Provide the (X, Y) coordinate of the cell's center where the given text is located.  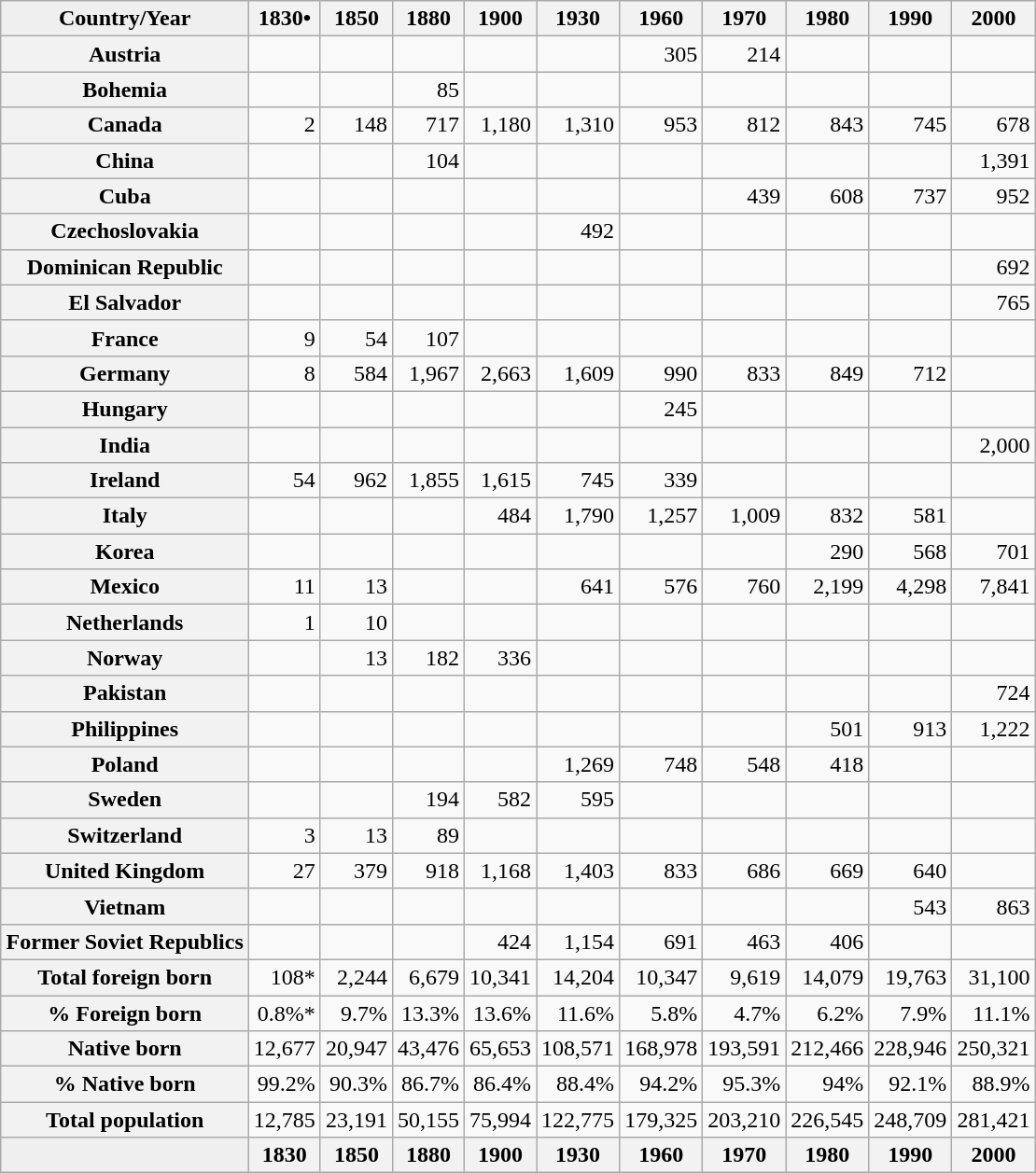
14,079 (827, 977)
193,591 (745, 1049)
2,199 (827, 587)
Czechoslovakia (125, 231)
Ireland (125, 481)
% Native born (125, 1084)
582 (500, 800)
1,222 (993, 729)
1,609 (579, 373)
1830 (284, 1155)
0.8%* (284, 1012)
India (125, 445)
691 (661, 942)
20,947 (357, 1049)
918 (427, 871)
122,775 (579, 1120)
701 (993, 552)
Total foreign born (125, 977)
336 (500, 658)
Sweden (125, 800)
7.9% (911, 1012)
339 (661, 481)
50,155 (427, 1120)
China (125, 161)
1,403 (579, 871)
13.3% (427, 1012)
2,244 (357, 977)
% Foreign born (125, 1012)
1,615 (500, 481)
Philippines (125, 729)
379 (357, 871)
4,298 (911, 587)
7,841 (993, 587)
584 (357, 373)
88.4% (579, 1084)
1830• (284, 19)
248,709 (911, 1120)
11.6% (579, 1012)
5.8% (661, 1012)
765 (993, 302)
86.4% (500, 1084)
90.3% (357, 1084)
107 (427, 338)
Pakistan (125, 693)
1,391 (993, 161)
9,619 (745, 977)
1,257 (661, 516)
717 (427, 125)
4.7% (745, 1012)
Switzerland (125, 835)
548 (745, 764)
608 (827, 196)
952 (993, 196)
724 (993, 693)
168,978 (661, 1049)
104 (427, 161)
737 (911, 196)
245 (661, 409)
Austria (125, 54)
990 (661, 373)
12,677 (284, 1049)
Italy (125, 516)
95.3% (745, 1084)
543 (911, 906)
760 (745, 587)
678 (993, 125)
19,763 (911, 977)
65,653 (500, 1049)
686 (745, 871)
641 (579, 587)
406 (827, 942)
1,967 (427, 373)
913 (911, 729)
108,571 (579, 1049)
2,000 (993, 445)
Country/Year (125, 19)
2 (284, 125)
94.2% (661, 1084)
194 (427, 800)
640 (911, 871)
11.1% (993, 1012)
108* (284, 977)
10 (357, 622)
Mexico (125, 587)
1 (284, 622)
31,100 (993, 977)
El Salvador (125, 302)
228,946 (911, 1049)
Germany (125, 373)
692 (993, 267)
23,191 (357, 1120)
595 (579, 800)
568 (911, 552)
214 (745, 54)
226,545 (827, 1120)
1,855 (427, 481)
1,180 (500, 125)
148 (357, 125)
418 (827, 764)
305 (661, 54)
748 (661, 764)
9 (284, 338)
463 (745, 942)
92.1% (911, 1084)
Dominican Republic (125, 267)
Poland (125, 764)
439 (745, 196)
88.9% (993, 1084)
99.2% (284, 1084)
492 (579, 231)
501 (827, 729)
843 (827, 125)
France (125, 338)
849 (827, 373)
94% (827, 1084)
6,679 (427, 977)
Bohemia (125, 90)
962 (357, 481)
1,154 (579, 942)
89 (427, 835)
576 (661, 587)
27 (284, 871)
203,210 (745, 1120)
13.6% (500, 1012)
Netherlands (125, 622)
182 (427, 658)
12,785 (284, 1120)
581 (911, 516)
43,476 (427, 1049)
8 (284, 373)
10,341 (500, 977)
3 (284, 835)
9.7% (357, 1012)
1,168 (500, 871)
1,790 (579, 516)
863 (993, 906)
484 (500, 516)
Korea (125, 552)
85 (427, 90)
1,269 (579, 764)
14,204 (579, 977)
179,325 (661, 1120)
812 (745, 125)
United Kingdom (125, 871)
832 (827, 516)
Hungary (125, 409)
1,009 (745, 516)
290 (827, 552)
212,466 (827, 1049)
86.7% (427, 1084)
669 (827, 871)
Vietnam (125, 906)
Norway (125, 658)
6.2% (827, 1012)
10,347 (661, 977)
Total population (125, 1120)
1,310 (579, 125)
11 (284, 587)
424 (500, 942)
Cuba (125, 196)
953 (661, 125)
Native born (125, 1049)
250,321 (993, 1049)
281,421 (993, 1120)
Canada (125, 125)
75,994 (500, 1120)
Former Soviet Republics (125, 942)
2,663 (500, 373)
712 (911, 373)
